Detect which cell encompasses the target text, then output its [x, y] center coordinate. 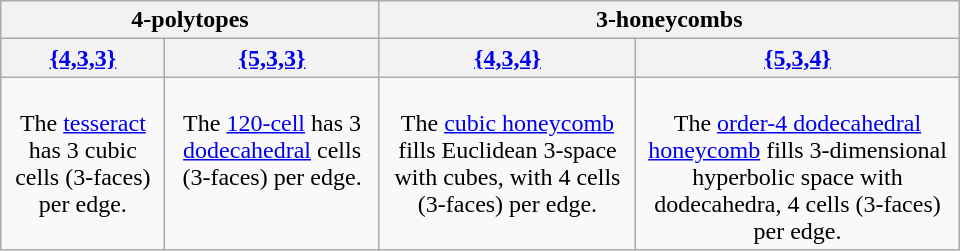
4-polytopes [190, 20]
The tesseract has 3 cubic cells (3-faces) per edge. [83, 164]
The 120-cell has 3 dodecahedral cells (3-faces) per edge. [272, 164]
{5,3,3} [272, 58]
The cubic honeycomb fills Euclidean 3-space with cubes, with 4 cells (3-faces) per edge. [508, 164]
{4,3,4} [508, 58]
{4,3,3} [83, 58]
{5,3,4} [798, 58]
3-honeycombs [669, 20]
The order-4 dodecahedral honeycomb fills 3-dimensional hyperbolic space with dodecahedra, 4 cells (3-faces) per edge. [798, 164]
